Pinpoint the cell where the given text exists, returning its (x, y) midpoint coordinate. 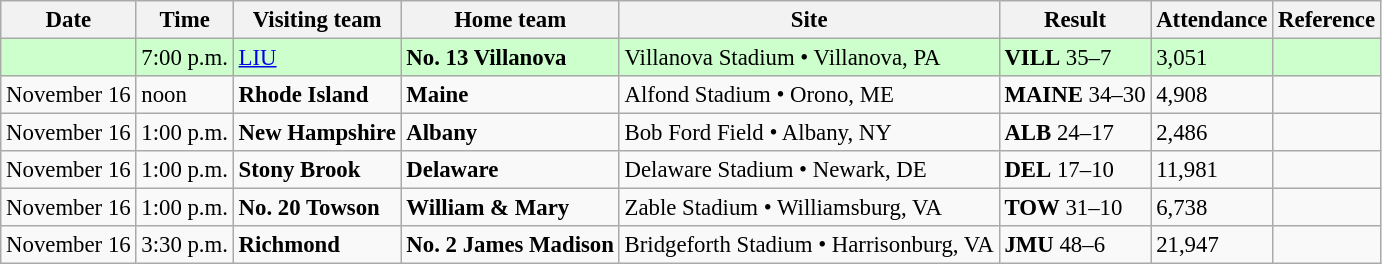
Home team (510, 20)
Zable Stadium • Williamsburg, VA (809, 208)
New Hampshire (317, 133)
Date (68, 20)
Delaware (510, 170)
7:00 p.m. (184, 58)
ALB 24–17 (1075, 133)
VILL 35–7 (1075, 58)
Alfond Stadium • Orono, ME (809, 95)
Attendance (1212, 20)
11,981 (1212, 170)
Richmond (317, 245)
21,947 (1212, 245)
DEL 17–10 (1075, 170)
Albany (510, 133)
3:30 p.m. (184, 245)
LIU (317, 58)
Villanova Stadium • Villanova, PA (809, 58)
Rhode Island (317, 95)
No. 2 James Madison (510, 245)
Site (809, 20)
William & Mary (510, 208)
MAINE 34–30 (1075, 95)
Delaware Stadium • Newark, DE (809, 170)
JMU 48–6 (1075, 245)
Stony Brook (317, 170)
TOW 31–10 (1075, 208)
Visiting team (317, 20)
Reference (1327, 20)
Time (184, 20)
2,486 (1212, 133)
No. 20 Towson (317, 208)
Bridgeforth Stadium • Harrisonburg, VA (809, 245)
No. 13 Villanova (510, 58)
Maine (510, 95)
Bob Ford Field • Albany, NY (809, 133)
Result (1075, 20)
6,738 (1212, 208)
4,908 (1212, 95)
3,051 (1212, 58)
noon (184, 95)
